Determine the (x, y) coordinate at the center of the cell enclosing the given text.  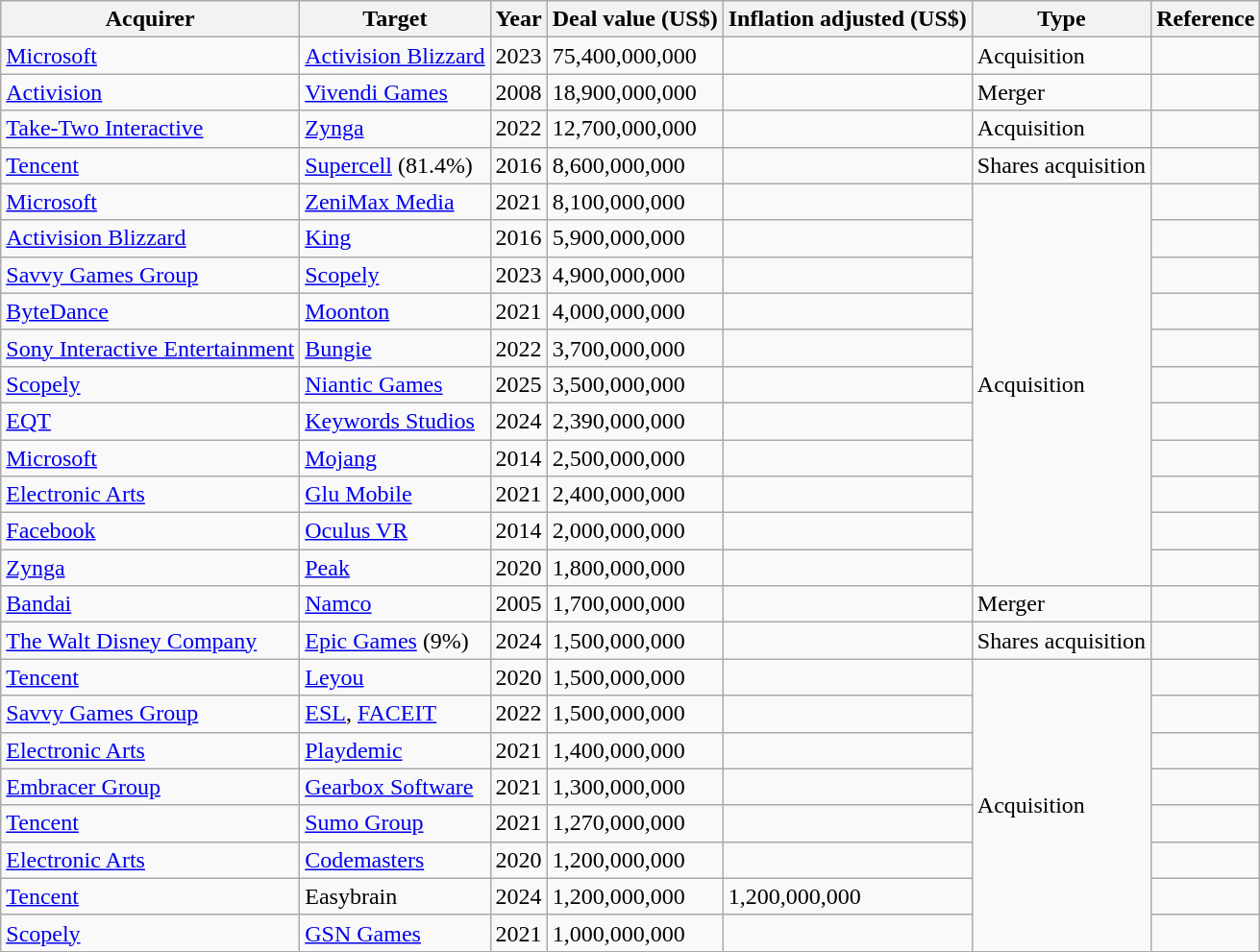
Epic Games (9%) (395, 641)
Activision (150, 92)
ByteDance (150, 311)
Playdemic (395, 750)
1,300,000,000 (634, 787)
Year (519, 19)
Sumo Group (395, 823)
1,270,000,000 (634, 823)
Vivendi Games (395, 92)
4,900,000,000 (634, 275)
Keywords Studios (395, 421)
2,400,000,000 (634, 495)
Type (1061, 19)
Bungie (395, 348)
Oculus VR (395, 531)
2,390,000,000 (634, 421)
Acquirer (150, 19)
Reference (1205, 19)
GSN Games (395, 933)
ZeniMax Media (395, 202)
King (395, 238)
18,900,000,000 (634, 92)
75,400,000,000 (634, 56)
Leyou (395, 677)
2025 (519, 384)
Target (395, 19)
2,500,000,000 (634, 458)
2,000,000,000 (634, 531)
Namco (395, 604)
ESL, FACEIT (395, 714)
Sony Interactive Entertainment (150, 348)
Bandai (150, 604)
EQT (150, 421)
Take-Two Interactive (150, 129)
3,500,000,000 (634, 384)
8,600,000,000 (634, 165)
3,700,000,000 (634, 348)
5,900,000,000 (634, 238)
Deal value (US$) (634, 19)
Glu Mobile (395, 495)
Facebook (150, 531)
Gearbox Software (395, 787)
Mojang (395, 458)
Easybrain (395, 896)
1,000,000,000 (634, 933)
Niantic Games (395, 384)
12,700,000,000 (634, 129)
1,400,000,000 (634, 750)
The Walt Disney Company (150, 641)
8,100,000,000 (634, 202)
4,000,000,000 (634, 311)
Supercell (81.4%) (395, 165)
2008 (519, 92)
1,700,000,000 (634, 604)
Codemasters (395, 860)
Peak (395, 568)
2005 (519, 604)
1,800,000,000 (634, 568)
Moonton (395, 311)
Inflation adjusted (US$) (848, 19)
Embracer Group (150, 787)
